Detect which cell encompasses the target text, then output its [X, Y] center coordinate. 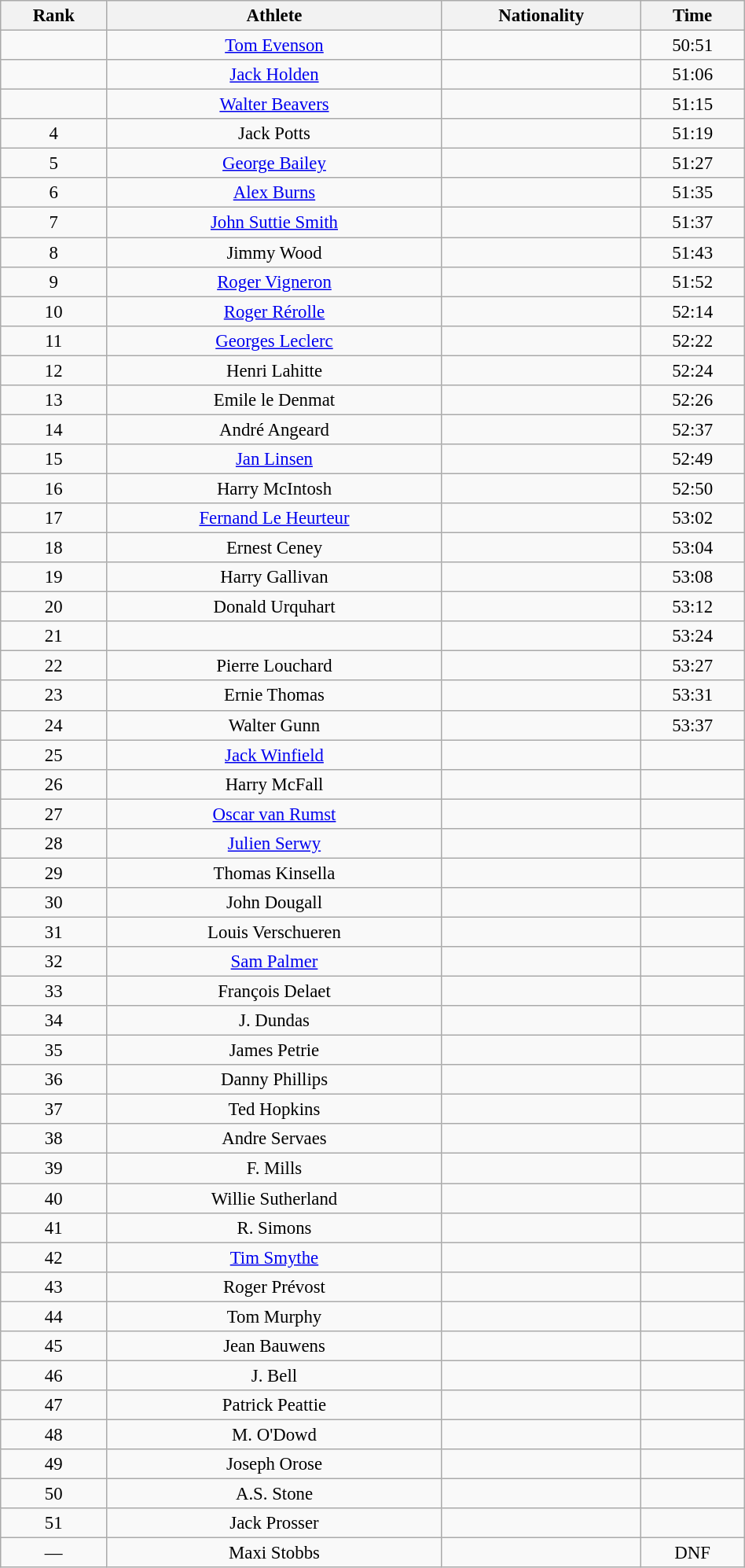
Jack Holden [275, 75]
Maxi Stobbs [275, 1553]
35 [53, 1051]
Andre Servaes [275, 1139]
45 [53, 1346]
52:22 [692, 340]
51:52 [692, 282]
12 [53, 370]
John Dougall [275, 903]
Henri Lahitte [275, 370]
Jack Prosser [275, 1523]
53:08 [692, 577]
53:31 [692, 696]
A.S. Stone [275, 1494]
Emile le Denmat [275, 400]
36 [53, 1080]
Jack Potts [275, 134]
M. O'Dowd [275, 1434]
James Petrie [275, 1051]
Donald Urquhart [275, 607]
Tom Murphy [275, 1316]
26 [53, 784]
14 [53, 429]
18 [53, 548]
44 [53, 1316]
51:35 [692, 193]
39 [53, 1169]
André Angeard [275, 429]
40 [53, 1198]
George Bailey [275, 164]
15 [53, 459]
5 [53, 164]
Thomas Kinsella [275, 873]
51:06 [692, 75]
51:43 [692, 252]
52:37 [692, 429]
47 [53, 1405]
52:49 [692, 459]
Jack Winfield [275, 755]
51:19 [692, 134]
50 [53, 1494]
Nationality [541, 16]
Julien Serwy [275, 844]
8 [53, 252]
13 [53, 400]
30 [53, 903]
19 [53, 577]
F. Mills [275, 1169]
33 [53, 992]
28 [53, 844]
50:51 [692, 46]
51:15 [692, 105]
Sam Palmer [275, 962]
Athlete [275, 16]
41 [53, 1228]
Roger Prévost [275, 1286]
Time [692, 16]
R. Simons [275, 1228]
25 [53, 755]
10 [53, 311]
John Suttie Smith [275, 223]
7 [53, 223]
Walter Beavers [275, 105]
Oscar van Rumst [275, 814]
34 [53, 1021]
16 [53, 488]
Jean Bauwens [275, 1346]
Alex Burns [275, 193]
Harry Gallivan [275, 577]
Harry McFall [275, 784]
J. Bell [275, 1375]
48 [53, 1434]
Ted Hopkins [275, 1110]
Rank [53, 16]
Pierre Louchard [275, 666]
Fernand Le Heurteur [275, 518]
DNF [692, 1553]
51:37 [692, 223]
52:24 [692, 370]
53:02 [692, 518]
24 [53, 725]
Jimmy Wood [275, 252]
27 [53, 814]
— [53, 1553]
21 [53, 636]
23 [53, 696]
Patrick Peattie [275, 1405]
52:14 [692, 311]
53:12 [692, 607]
J. Dundas [275, 1021]
Ernie Thomas [275, 696]
29 [53, 873]
Willie Sutherland [275, 1198]
51 [53, 1523]
11 [53, 340]
31 [53, 932]
53:37 [692, 725]
Jan Linsen [275, 459]
Joseph Orose [275, 1464]
Georges Leclerc [275, 340]
6 [53, 193]
20 [53, 607]
Ernest Ceney [275, 548]
42 [53, 1257]
Roger Vigneron [275, 282]
53:04 [692, 548]
38 [53, 1139]
46 [53, 1375]
Louis Verschueren [275, 932]
Tom Evenson [275, 46]
Tim Smythe [275, 1257]
4 [53, 134]
Danny Phillips [275, 1080]
53:27 [692, 666]
52:26 [692, 400]
51:27 [692, 164]
17 [53, 518]
22 [53, 666]
Roger Rérolle [275, 311]
Harry McIntosh [275, 488]
49 [53, 1464]
52:50 [692, 488]
Walter Gunn [275, 725]
53:24 [692, 636]
François Delaet [275, 992]
9 [53, 282]
43 [53, 1286]
37 [53, 1110]
32 [53, 962]
